Identify which cell holds the provided text, then report its [X, Y] central coordinate. 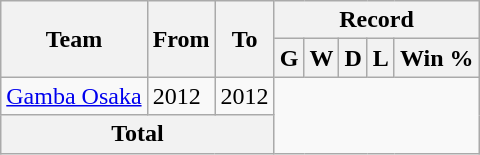
G [289, 58]
To [244, 39]
Total [138, 134]
Gamba Osaka [74, 96]
Win % [436, 58]
From [181, 39]
Record [376, 20]
Team [74, 39]
L [380, 58]
W [322, 58]
D [353, 58]
